Detect which cell encompasses the target text, then output its [x, y] center coordinate. 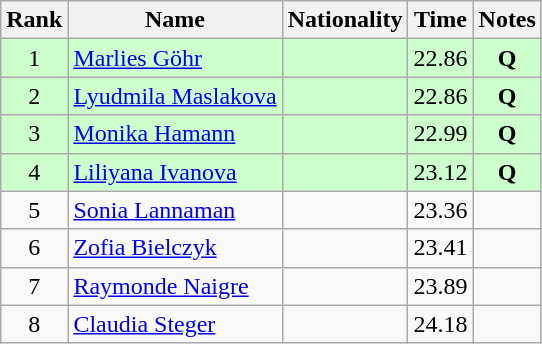
Monika Hamann [175, 134]
23.89 [440, 286]
5 [34, 210]
23.36 [440, 210]
4 [34, 172]
6 [34, 248]
22.99 [440, 134]
Notes [507, 20]
Time [440, 20]
Sonia Lannaman [175, 210]
Marlies Göhr [175, 58]
23.41 [440, 248]
Nationality [345, 20]
Name [175, 20]
Zofia Bielczyk [175, 248]
3 [34, 134]
Claudia Steger [175, 324]
Lyudmila Maslakova [175, 96]
1 [34, 58]
8 [34, 324]
2 [34, 96]
Liliyana Ivanova [175, 172]
23.12 [440, 172]
Raymonde Naigre [175, 286]
Rank [34, 20]
7 [34, 286]
24.18 [440, 324]
